Scan for the cell matching the given text and deliver its (x, y) coordinate at center. 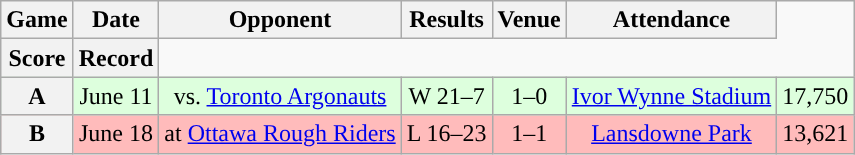
Game (37, 20)
Attendance (671, 20)
vs. Toronto Argonauts (280, 96)
A (37, 96)
L 16–23 (446, 134)
Date (116, 20)
June 11 (116, 96)
B (37, 134)
Ivor Wynne Stadium (671, 96)
Venue (529, 20)
Score (37, 58)
Opponent (280, 20)
1–1 (529, 134)
17,750 (816, 96)
1–0 (529, 96)
W 21–7 (446, 96)
June 18 (116, 134)
13,621 (816, 134)
Record (116, 58)
Lansdowne Park (671, 134)
at Ottawa Rough Riders (280, 134)
Results (446, 20)
